For the text-containing cell, return its midpoint in [X, Y] coordinate format. 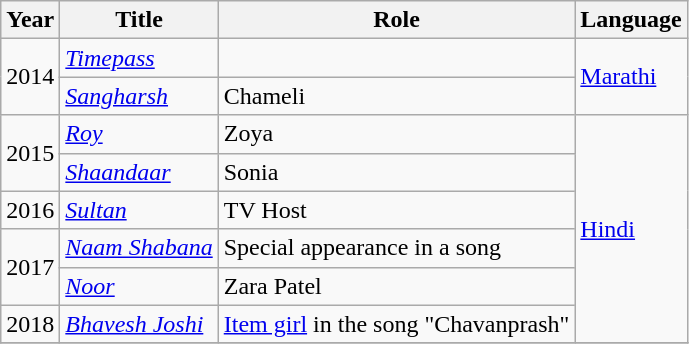
Zoya [396, 134]
Timepass [139, 58]
Language [631, 20]
Hindi [631, 229]
Roy [139, 134]
Sonia [396, 172]
2015 [30, 153]
Sangharsh [139, 96]
Chameli [396, 96]
Zara Patel [396, 286]
Noor [139, 286]
2017 [30, 267]
Item girl in the song "Chavanprash" [396, 324]
Marathi [631, 77]
Special appearance in a song [396, 248]
2018 [30, 324]
TV Host [396, 210]
Title [139, 20]
Naam Shabana [139, 248]
Year [30, 20]
Sultan [139, 210]
2016 [30, 210]
Bhavesh Joshi [139, 324]
Role [396, 20]
2014 [30, 77]
Shaandaar [139, 172]
